From the cell containing the given text, extract its center point as (X, Y) coordinate. 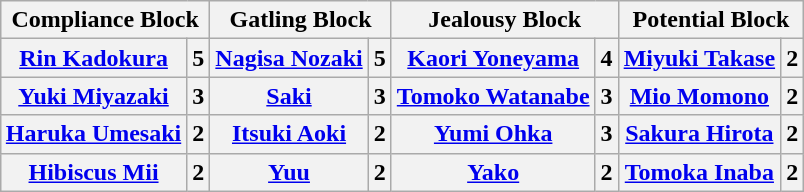
Haruka Umesaki (93, 134)
Itsuki Aoki (289, 134)
Potential Block (711, 20)
Tomoka Inaba (699, 172)
Yako (493, 172)
Compliance Block (104, 20)
4 (606, 58)
Kaori Yoneyama (493, 58)
Yuu (289, 172)
Yumi Ohka (493, 134)
Mio Momono (699, 96)
Sakura Hirota (699, 134)
Jealousy Block (504, 20)
Tomoko Watanabe (493, 96)
Yuki Miyazaki (93, 96)
Nagisa Nozaki (289, 58)
Hibiscus Mii (93, 172)
Miyuki Takase (699, 58)
Saki (289, 96)
Rin Kadokura (93, 58)
Gatling Block (300, 20)
